From the cell containing the given text, extract its center point as [X, Y] coordinate. 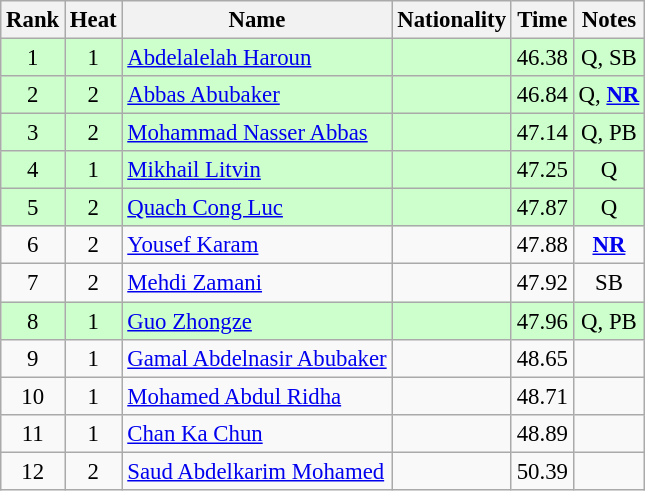
SB [608, 283]
4 [33, 170]
Abbas Abubaker [257, 95]
Abdelalelah Haroun [257, 58]
48.65 [542, 358]
Notes [608, 20]
5 [33, 208]
Yousef Karam [257, 245]
46.38 [542, 58]
10 [33, 396]
11 [33, 433]
47.92 [542, 283]
48.71 [542, 396]
47.96 [542, 321]
Mohamed Abdul Ridha [257, 396]
NR [608, 245]
Mohammad Nasser Abbas [257, 133]
47.88 [542, 245]
Quach Cong Luc [257, 208]
Nationality [452, 20]
12 [33, 471]
47.14 [542, 133]
Time [542, 20]
46.84 [542, 95]
Q, SB [608, 58]
7 [33, 283]
50.39 [542, 471]
Chan Ka Chun [257, 433]
Q, NR [608, 95]
Mehdi Zamani [257, 283]
Name [257, 20]
47.87 [542, 208]
Guo Zhongze [257, 321]
Heat [94, 20]
Mikhail Litvin [257, 170]
6 [33, 245]
Gamal Abdelnasir Abubaker [257, 358]
48.89 [542, 433]
8 [33, 321]
Saud Abdelkarim Mohamed [257, 471]
3 [33, 133]
47.25 [542, 170]
9 [33, 358]
Rank [33, 20]
